Extract the [x, y] coordinate from the center of the cell holding the provided text.  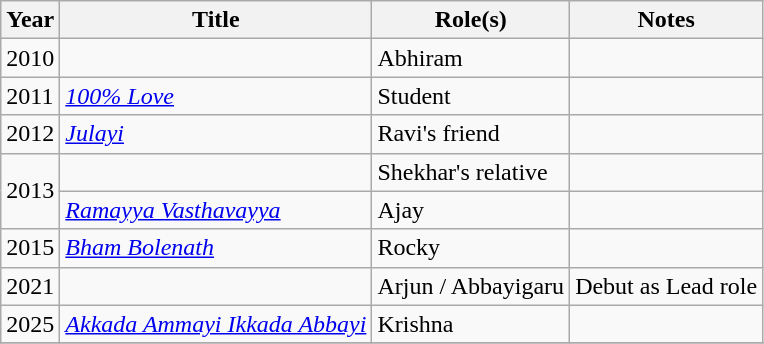
Arjun / Abbayigaru [471, 286]
Ravi's friend [471, 134]
2025 [30, 324]
Krishna [471, 324]
Debut as Lead role [666, 286]
Bham Bolenath [216, 248]
Role(s) [471, 20]
Akkada Ammayi Ikkada Abbayi [216, 324]
100% Love [216, 96]
Title [216, 20]
Ramayya Vasthavayya [216, 210]
Student [471, 96]
2021 [30, 286]
Rocky [471, 248]
2011 [30, 96]
Ajay [471, 210]
Shekhar's relative [471, 172]
Julayi [216, 134]
2012 [30, 134]
Notes [666, 20]
2015 [30, 248]
2010 [30, 58]
Year [30, 20]
2013 [30, 191]
Abhiram [471, 58]
